Find where the given text appears and provide that cell's center as (X, Y) coordinate. 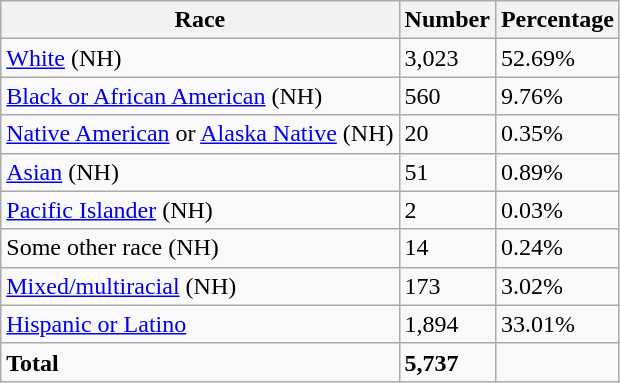
9.76% (557, 96)
1,894 (447, 324)
5,737 (447, 362)
Pacific Islander (NH) (200, 210)
Mixed/multiracial (NH) (200, 286)
20 (447, 134)
0.03% (557, 210)
3.02% (557, 286)
Black or African American (NH) (200, 96)
33.01% (557, 324)
173 (447, 286)
14 (447, 248)
0.89% (557, 172)
560 (447, 96)
0.24% (557, 248)
51 (447, 172)
52.69% (557, 58)
White (NH) (200, 58)
Total (200, 362)
3,023 (447, 58)
Asian (NH) (200, 172)
Hispanic or Latino (200, 324)
0.35% (557, 134)
2 (447, 210)
Number (447, 20)
Race (200, 20)
Some other race (NH) (200, 248)
Native American or Alaska Native (NH) (200, 134)
Percentage (557, 20)
